Output the (x, y) coordinate of the center of the cell containing the given text.  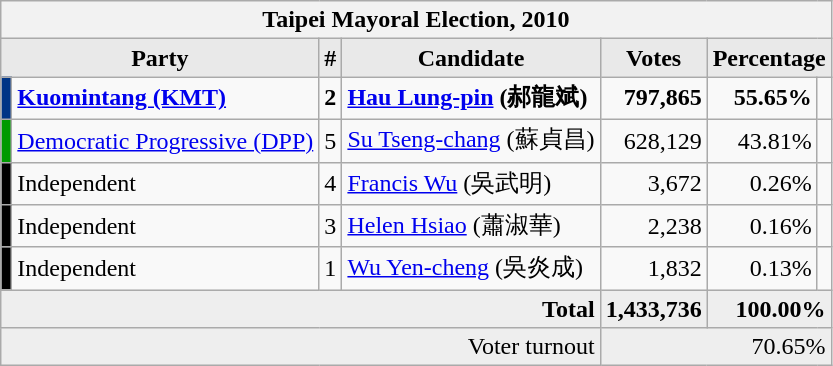
1 (330, 268)
70.65% (716, 347)
Su Tseng-chang (蘇貞昌) (471, 140)
Francis Wu (吳武明) (471, 184)
# (330, 58)
0.13% (762, 268)
3,672 (654, 184)
Party (160, 58)
0.26% (762, 184)
Taipei Mayoral Election, 2010 (416, 20)
Kuomintang (KMT) (166, 98)
1,832 (654, 268)
Votes (654, 58)
Total (300, 309)
5 (330, 140)
1,433,736 (654, 309)
55.65% (762, 98)
797,865 (654, 98)
Democratic Progressive (DPP) (166, 140)
43.81% (762, 140)
Voter turnout (300, 347)
Candidate (471, 58)
100.00% (769, 309)
4 (330, 184)
3 (330, 226)
2,238 (654, 226)
Hau Lung-pin (郝龍斌) (471, 98)
628,129 (654, 140)
Wu Yen-cheng (吳炎成) (471, 268)
Percentage (769, 58)
Helen Hsiao (蕭淑華) (471, 226)
2 (330, 98)
0.16% (762, 226)
